Provide the [x, y] coordinate of the cell's center where the given text is located.  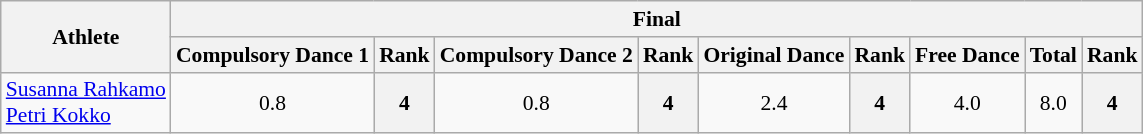
Total [1054, 55]
Final [657, 19]
Compulsory Dance 1 [272, 55]
2.4 [774, 102]
Athlete [86, 36]
Free Dance [968, 55]
Original Dance [774, 55]
Susanna RahkamoPetri Kokko [86, 102]
Compulsory Dance 2 [536, 55]
8.0 [1054, 102]
4.0 [968, 102]
